For the text-containing cell, return its midpoint in [x, y] coordinate format. 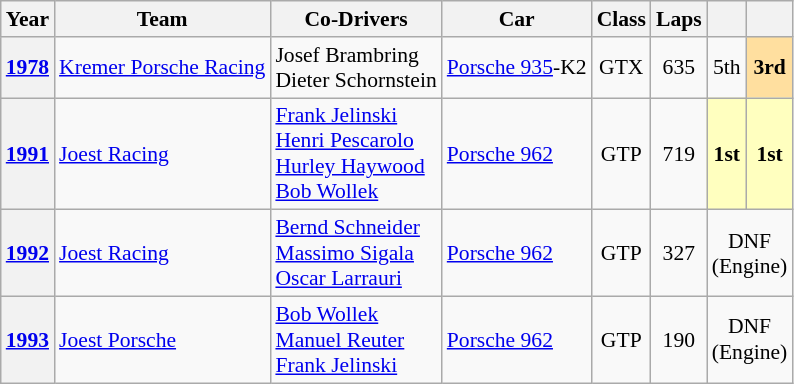
3rd [770, 68]
719 [679, 154]
Car [517, 19]
GTX [622, 68]
Year [28, 19]
Class [622, 19]
1991 [28, 154]
Team [162, 19]
Bernd Schneider Massimo Sigala Oscar Larrauri [356, 254]
190 [679, 340]
Bob Wollek Manuel Reuter Frank Jelinski [356, 340]
1993 [28, 340]
Kremer Porsche Racing [162, 68]
Porsche 935-K2 [517, 68]
635 [679, 68]
Josef Brambring Dieter Schornstein [356, 68]
1978 [28, 68]
Laps [679, 19]
5th [727, 68]
327 [679, 254]
1992 [28, 254]
Frank Jelinski Henri Pescarolo Hurley Haywood Bob Wollek [356, 154]
Joest Porsche [162, 340]
Co-Drivers [356, 19]
